For the text-containing cell, return its midpoint in (x, y) coordinate format. 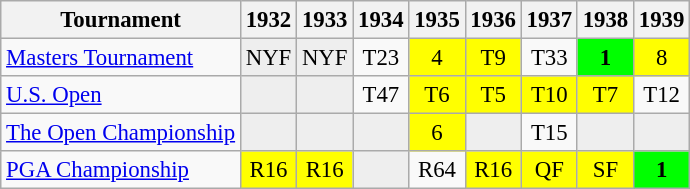
1939 (662, 20)
4 (437, 58)
1933 (325, 20)
Tournament (121, 20)
T6 (437, 95)
T47 (381, 95)
1937 (549, 20)
Masters Tournament (121, 58)
T33 (549, 58)
T12 (662, 95)
SF (605, 170)
1938 (605, 20)
T7 (605, 95)
1932 (268, 20)
QF (549, 170)
T23 (381, 58)
The Open Championship (121, 133)
PGA Championship (121, 170)
1934 (381, 20)
T9 (493, 58)
T10 (549, 95)
1936 (493, 20)
6 (437, 133)
U.S. Open (121, 95)
T15 (549, 133)
T5 (493, 95)
8 (662, 58)
1935 (437, 20)
R64 (437, 170)
